Provide the (x, y) coordinate of the cell's center where the given text is located.  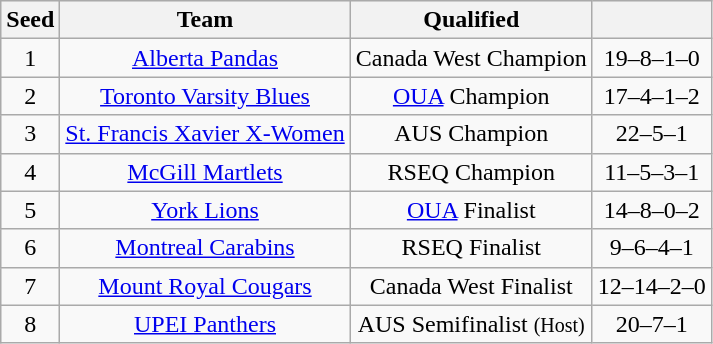
22–5–1 (652, 134)
Team (205, 20)
Montreal Carabins (205, 248)
Canada West Champion (471, 58)
RSEQ Finalist (471, 248)
2 (30, 96)
12–14–2–0 (652, 286)
19–8–1–0 (652, 58)
11–5–3–1 (652, 172)
UPEI Panthers (205, 324)
Qualified (471, 20)
AUS Champion (471, 134)
17–4–1–2 (652, 96)
Toronto Varsity Blues (205, 96)
RSEQ Champion (471, 172)
4 (30, 172)
Seed (30, 20)
Canada West Finalist (471, 286)
St. Francis Xavier X-Women (205, 134)
5 (30, 210)
8 (30, 324)
14–8–0–2 (652, 210)
York Lions (205, 210)
AUS Semifinalist (Host) (471, 324)
6 (30, 248)
3 (30, 134)
McGill Martlets (205, 172)
OUA Champion (471, 96)
20–7–1 (652, 324)
1 (30, 58)
Mount Royal Cougars (205, 286)
9–6–4–1 (652, 248)
7 (30, 286)
OUA Finalist (471, 210)
Alberta Pandas (205, 58)
